Return (X, Y) of the center of cell containing provided text 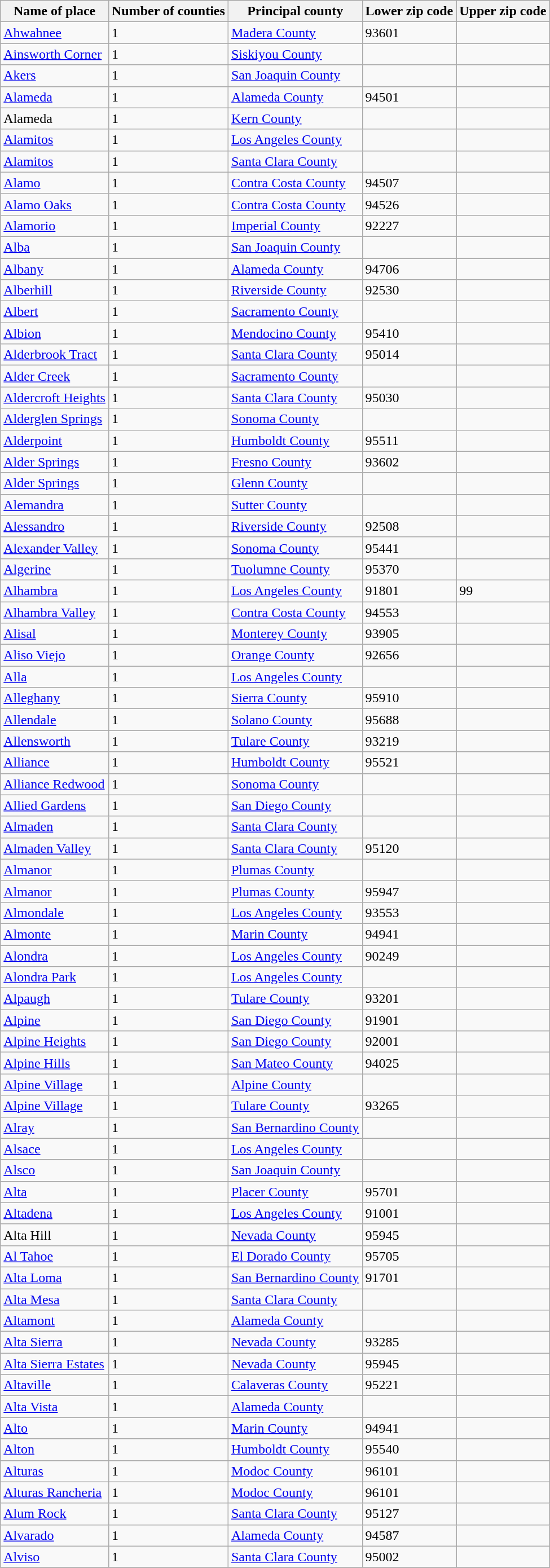
92227 (410, 226)
95441 (410, 548)
Tuolumne County (295, 569)
Fresno County (295, 462)
Solano County (295, 720)
Alondra Park (55, 977)
99 (503, 591)
92508 (410, 526)
Altamont (55, 1321)
94706 (410, 269)
94587 (410, 1535)
Siskiyou County (295, 54)
93602 (410, 462)
93201 (410, 999)
Alsace (55, 1149)
Alamorio (55, 226)
Lower zip code (410, 11)
93553 (410, 913)
Algerine (55, 569)
91801 (410, 591)
Alpine County (295, 1085)
Alto (55, 1428)
Upper zip code (503, 11)
Alba (55, 247)
Alta Loma (55, 1278)
91701 (410, 1278)
Allensworth (55, 741)
Alpine Heights (55, 1042)
95705 (410, 1256)
Akers (55, 76)
Alemandra (55, 505)
Altaville (55, 1385)
San Mateo County (295, 1063)
94501 (410, 97)
Alta Hill (55, 1235)
Alta Mesa (55, 1299)
95410 (410, 333)
Ahwahnee (55, 33)
95521 (410, 763)
Almonte (55, 934)
94526 (410, 204)
Alamo (55, 183)
95688 (410, 720)
94553 (410, 612)
Ainsworth Corner (55, 54)
Alessandro (55, 526)
95370 (410, 569)
Alta Vista (55, 1407)
90249 (410, 956)
Alamo Oaks (55, 204)
93285 (410, 1342)
Albany (55, 269)
93265 (410, 1106)
91001 (410, 1213)
95910 (410, 698)
Alondra (55, 956)
94507 (410, 183)
Alla (55, 677)
95127 (410, 1514)
Alliance Redwood (55, 784)
Madera County (295, 33)
Alturas (55, 1471)
92530 (410, 290)
Alum Rock (55, 1514)
Alton (55, 1450)
Number of counties (168, 11)
Alderglen Springs (55, 419)
Alta Sierra Estates (55, 1364)
Almondale (55, 913)
Alsco (55, 1170)
Imperial County (295, 226)
Orange County (295, 655)
Alhambra Valley (55, 612)
95221 (410, 1385)
94025 (410, 1063)
Sutter County (295, 505)
Altadena (55, 1213)
Albert (55, 312)
93219 (410, 741)
95120 (410, 848)
Alpine (55, 1020)
Alleghany (55, 698)
Alberhill (55, 290)
Kern County (295, 118)
Alhambra (55, 591)
Albion (55, 333)
95002 (410, 1557)
Aliso Viejo (55, 655)
Alvarado (55, 1535)
Calaveras County (295, 1385)
93601 (410, 33)
El Dorado County (295, 1256)
Placer County (295, 1192)
Aldercroft Heights (55, 398)
Glenn County (295, 483)
Al Tahoe (55, 1256)
Alexander Valley (55, 548)
95030 (410, 398)
95511 (410, 441)
Allied Gardens (55, 805)
Alpaugh (55, 999)
Alturas Rancheria (55, 1492)
Alta (55, 1192)
Allendale (55, 720)
95701 (410, 1192)
Almaden Valley (55, 848)
93905 (410, 634)
95540 (410, 1450)
Sierra County (295, 698)
Monterey County (295, 634)
95947 (410, 891)
Alderbrook Tract (55, 355)
Alray (55, 1127)
95014 (410, 355)
Name of place (55, 11)
Alta Sierra (55, 1342)
Alliance (55, 763)
Alviso (55, 1557)
91901 (410, 1020)
Mendocino County (295, 333)
Alisal (55, 634)
92001 (410, 1042)
Almaden (55, 827)
92656 (410, 655)
Alpine Hills (55, 1063)
Alderpoint (55, 441)
Principal county (295, 11)
Alder Creek (55, 376)
